Output the (x, y) coordinate of the center of the cell containing the given text.  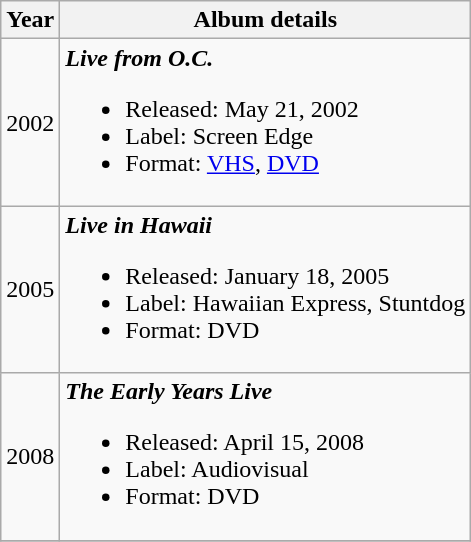
2005 (30, 290)
The Early Years LiveReleased: April 15, 2008Label: AudiovisualFormat: DVD (266, 456)
2002 (30, 122)
2008 (30, 456)
Live from O.C.Released: May 21, 2002Label: Screen EdgeFormat: VHS, DVD (266, 122)
Year (30, 20)
Album details (266, 20)
Live in HawaiiReleased: January 18, 2005Label: Hawaiian Express, StuntdogFormat: DVD (266, 290)
